For the text-containing cell, return its midpoint in [X, Y] coordinate format. 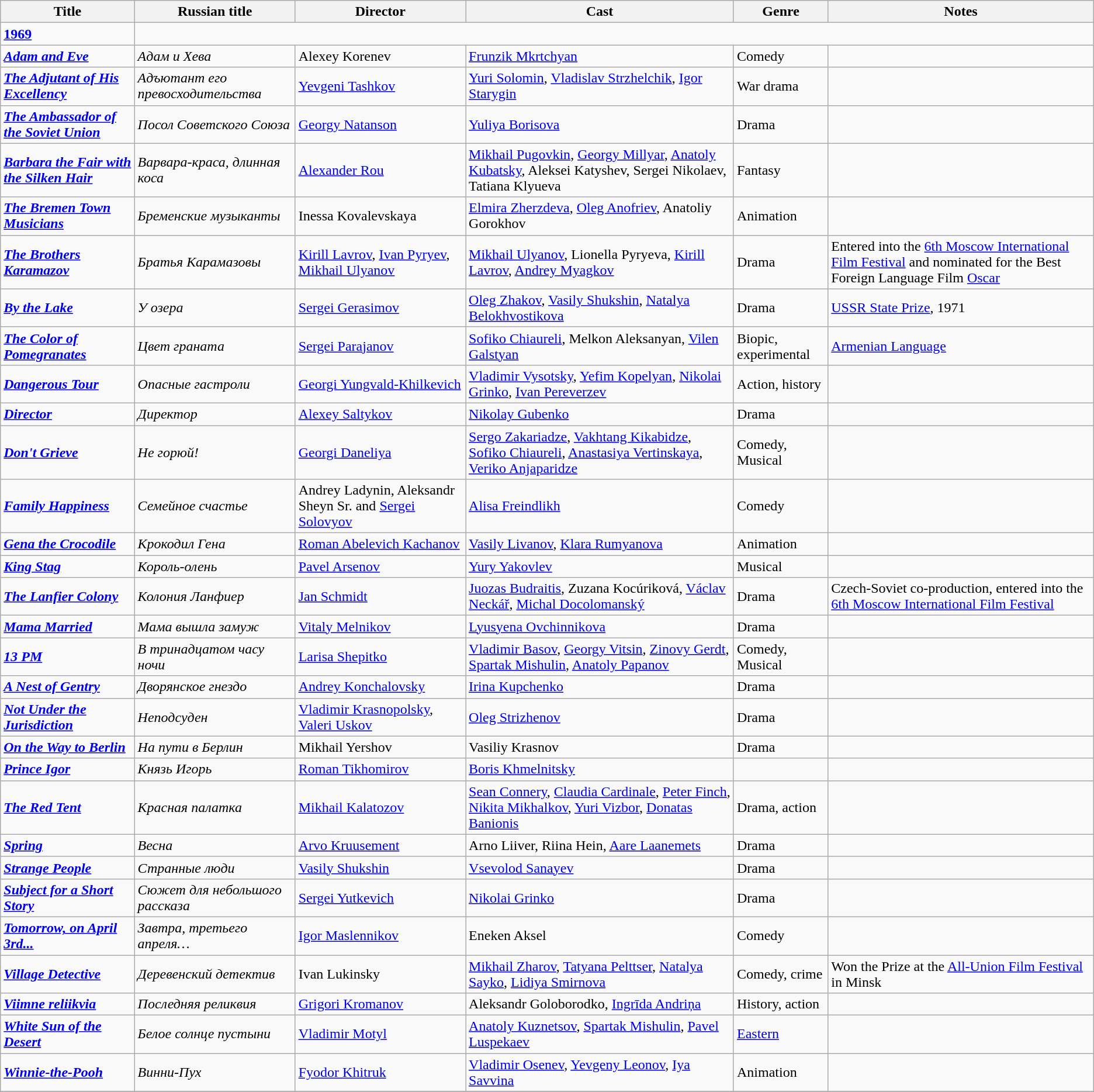
Sergei Yutkevich [380, 898]
У озера [215, 307]
Цвет граната [215, 346]
13 PM [68, 657]
Сюжет для небольшого рассказа [215, 898]
USSR State Prize, 1971 [961, 307]
Дворянское гнездо [215, 687]
Spring [68, 845]
Опасные гастроли [215, 383]
Mama Married [68, 627]
Sergo Zakariadze, Vakhtang Kikabidze, Sofiko Chiaureli, Anastasiya Vertinskaya, Veriko Anjaparidze [600, 452]
На пути в Берлин [215, 747]
Armenian Language [961, 346]
Georgi Yungvald-Khilkevich [380, 383]
Yury Yakovlev [600, 566]
Sean Connery, Claudia Cardinale, Peter Finch, Nikita Mikhalkov, Yuri Vizbor, Donatas Banionis [600, 807]
Musical [781, 566]
Dangerous Tour [68, 383]
Адъютант его превосходительства [215, 87]
Yevgeni Tashkov [380, 87]
Comedy, crime [781, 974]
Jan Schmidt [380, 596]
Eneken Aksel [600, 935]
Aleksandr Goloborodko, Ingrīda Andriņa [600, 1004]
Mikhail Zharov, Tatyana Pelttser, Natalya Sayko, Lidiya Smirnova [600, 974]
Cast [600, 12]
Vasiliy Krasnov [600, 747]
Крокодил Гена [215, 544]
Adam and Eve [68, 56]
Белое солнце пустыни [215, 1035]
A Nest of Gentry [68, 687]
Alisa Freindlikh [600, 506]
On the Way to Berlin [68, 747]
Barbara the Fair with the Silken Hair [68, 170]
Georgi Daneliya [380, 452]
Roman Abelevich Kachanov [380, 544]
Весна [215, 845]
Мама вышла замуж [215, 627]
Директор [215, 414]
Mikhail Ulyanov, Lionella Pyryeva, Kirill Lavrov, Andrey Myagkov [600, 262]
Grigori Kromanov [380, 1004]
Eastern [781, 1035]
Колония Ланфиер [215, 596]
Vladimir Vysotsky, Yefim Kopelyan, Nikolai Grinko, Ivan Pereverzev [600, 383]
Don't Grieve [68, 452]
Title [68, 12]
The Lanfier Colony [68, 596]
Vsevolod Sanayev [600, 868]
Roman Tikhomirov [380, 769]
Ivan Lukinsky [380, 974]
Vladimir Motyl [380, 1035]
Король-олень [215, 566]
Notes [961, 12]
Czech-Soviet co-production, entered into the 6th Moscow International Film Festival [961, 596]
Yuliya Borisova [600, 124]
Won the Prize at the All-Union Film Festival in Minsk [961, 974]
By the Lake [68, 307]
White Sun of the Desert [68, 1035]
Дepeвeнский дeтeктив [215, 974]
Elmira Zherzdeva, Oleg Anofriev, Anatoliy Gorokhov [600, 216]
Странные люди [215, 868]
Vladimir Basov, Georgy Vitsin, Zinovy Gerdt, Spartak Mishulin, Anatoly Papanov [600, 657]
Sergei Gerasimov [380, 307]
Gena the Crocodile [68, 544]
Адам и Хева [215, 56]
Prince Igor [68, 769]
Andrey Ladynin, Aleksandr Sheyn Sr. and Sergei Solovyov [380, 506]
Andrey Konchalovsky [380, 687]
Genre [781, 12]
Посол Советского Союза [215, 124]
Vasily Shukshin [380, 868]
Sergei Parajanov [380, 346]
Mikhail Yershov [380, 747]
Mikhail Kalatozov [380, 807]
Неподсуден [215, 717]
Братья Карамазовы [215, 262]
Arvo Kruusement [380, 845]
History, action [781, 1004]
Vasily Livanov, Klara Rumyanova [600, 544]
Fyodor Khitruk [380, 1072]
Vladimir Krasnopolsky, Valeri Uskov [380, 717]
Oleg Zhakov, Vasily Shukshin, Natalya Belokhvostikova [600, 307]
Завтра, третьего апреля… [215, 935]
Sofiko Chiaureli, Melkon Aleksanyan, Vilen Galstyan [600, 346]
Alexander Rou [380, 170]
Mikhail Pugovkin, Georgy Millyar, Anatoly Kubatsky, Aleksei Katyshev, Sergei Nikolaev, Tatiana Klyueva [600, 170]
Варвара-краса, длинная коса [215, 170]
The Ambassador of the Soviet Union [68, 124]
1969 [68, 34]
Kirill Lavrov, Ivan Pyryev, Mikhail Ulyanov [380, 262]
Action, history [781, 383]
Irina Kupchenko [600, 687]
Viimne reliikvia [68, 1004]
Russian title [215, 12]
Inessa Kovalevskaya [380, 216]
Семейное счастье [215, 506]
Oleg Strizhenov [600, 717]
Красная палатка [215, 807]
Subject for a Short Story [68, 898]
Не горюй! [215, 452]
The Adjutant of His Excellency [68, 87]
Vladimir Osenev, Yevgeny Leonov, Iya Savvina [600, 1072]
Winnie-the-Pooh [68, 1072]
Biopic, experimental [781, 346]
Frunzik Mkrtchyan [600, 56]
The Bremen Town Musicians [68, 216]
Pavel Arsenov [380, 566]
Бременские музыканты [215, 216]
Nikolay Gubenko [600, 414]
Larisa Shepitko [380, 657]
Tomorrow, on April 3rd... [68, 935]
Nikolai Grinko [600, 898]
Князь Игорь [215, 769]
Village Detective [68, 974]
Igor Maslennikov [380, 935]
Последняя реликвия [215, 1004]
Fantasy [781, 170]
Vitaly Melnikov [380, 627]
Drama, action [781, 807]
Arno Liiver, Riina Hein, Aare Laanemets [600, 845]
King Stag [68, 566]
Anatoly Kuznetsov, Spartak Mishulin, Pavel Luspekaev [600, 1035]
Juozas Budraitis, Zuzana Kocúriková, Václav Neckář, Michal Docolomanský [600, 596]
War drama [781, 87]
Georgy Natanson [380, 124]
Not Under the Jurisdiction [68, 717]
Alexey Korenev [380, 56]
Alexey Saltykov [380, 414]
В тринадцатом часу ночи [215, 657]
Винни-Пух [215, 1072]
The Color of Pomegranates [68, 346]
Boris Khmelnitsky [600, 769]
Family Happiness [68, 506]
Strange People [68, 868]
The Red Tent [68, 807]
Yuri Solomin, Vladislav Strzhelchik, Igor Starygin [600, 87]
Lyusyena Ovchinnikova [600, 627]
Entered into the 6th Moscow International Film Festival and nominated for the Best Foreign Language Film Oscar [961, 262]
The Brothers Karamazov [68, 262]
